Locate the cell with the specified text and output its (x, y) center coordinate. 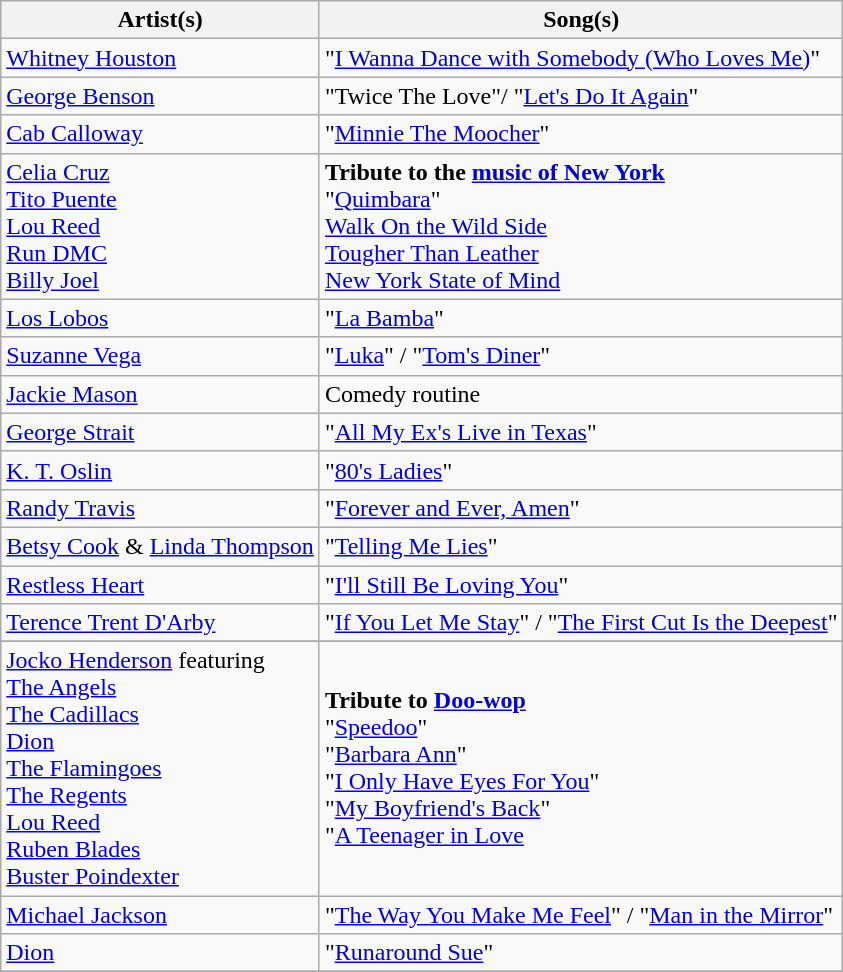
"Forever and Ever, Amen" (581, 508)
Los Lobos (160, 318)
"Runaround Sue" (581, 953)
Restless Heart (160, 585)
Terence Trent D'Arby (160, 623)
K. T. Oslin (160, 470)
Suzanne Vega (160, 356)
"All My Ex's Live in Texas" (581, 432)
Randy Travis (160, 508)
"80's Ladies" (581, 470)
Dion (160, 953)
Whitney Houston (160, 58)
Song(s) (581, 20)
Cab Calloway (160, 134)
Jackie Mason (160, 394)
Celia CruzTito PuenteLou ReedRun DMCBilly Joel (160, 226)
"I'll Still Be Loving You" (581, 585)
Comedy routine (581, 394)
"Twice The Love"/ "Let's Do It Again" (581, 96)
Jocko Henderson featuring The Angels The Cadillacs Dion The Flamingoes The Regents Lou Reed Ruben Blades Buster Poindexter (160, 769)
"If You Let Me Stay" / "The First Cut Is the Deepest" (581, 623)
"Luka" / "Tom's Diner" (581, 356)
Tribute to Doo-wop "Speedoo" "Barbara Ann" "I Only Have Eyes For You" "My Boyfriend's Back" "A Teenager in Love (581, 769)
"Minnie The Moocher" (581, 134)
Tribute to the music of New York "Quimbara"Walk On the Wild SideTougher Than LeatherNew York State of Mind (581, 226)
"Telling Me Lies" (581, 546)
Artist(s) (160, 20)
"La Bamba" (581, 318)
Betsy Cook & Linda Thompson (160, 546)
"The Way You Make Me Feel" / "Man in the Mirror" (581, 915)
Michael Jackson (160, 915)
George Strait (160, 432)
"I Wanna Dance with Somebody (Who Loves Me)" (581, 58)
George Benson (160, 96)
